Find where the given text appears and provide that cell's center as [x, y] coordinate. 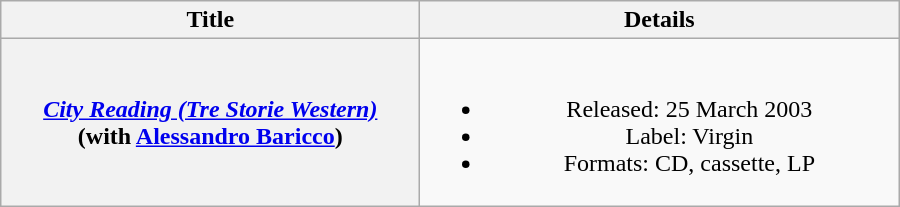
City Reading (Tre Storie Western)(with Alessandro Baricco) [210, 122]
Title [210, 20]
Details [660, 20]
Released: 25 March 2003Label: VirginFormats: CD, cassette, LP [660, 122]
